Return the [x, y] coordinate for the center point of the cell that contains the specified text.  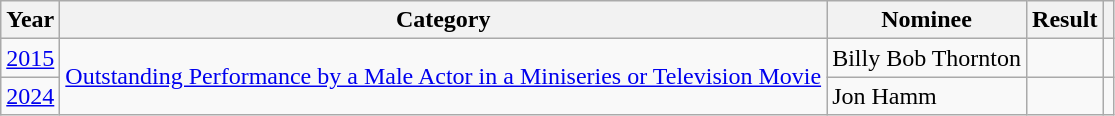
Result [1065, 20]
Category [444, 20]
Nominee [927, 20]
Year [30, 20]
Billy Bob Thornton [927, 58]
2024 [30, 96]
Jon Hamm [927, 96]
Outstanding Performance by a Male Actor in a Miniseries or Television Movie [444, 77]
2015 [30, 58]
